Return (X, Y) of the center of cell containing provided text 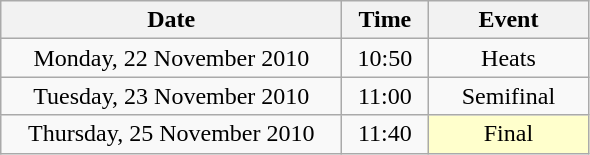
10:50 (385, 58)
Event (508, 20)
Thursday, 25 November 2010 (172, 134)
Monday, 22 November 2010 (172, 58)
Tuesday, 23 November 2010 (172, 96)
Date (172, 20)
11:00 (385, 96)
Heats (508, 58)
Time (385, 20)
Semifinal (508, 96)
Final (508, 134)
11:40 (385, 134)
